Search for the cell housing the specified text and yield its (x, y) center coordinate. 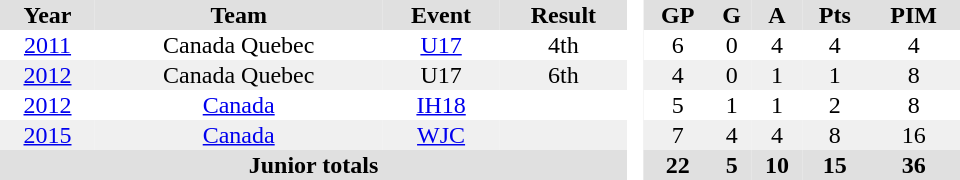
7 (678, 135)
2 (834, 105)
IH18 (440, 105)
6 (678, 45)
WJC (440, 135)
GP (678, 15)
Team (238, 15)
A (777, 15)
Junior totals (314, 165)
2015 (48, 135)
15 (834, 165)
2011 (48, 45)
Pts (834, 15)
16 (914, 135)
Year (48, 15)
G (731, 15)
4th (564, 45)
36 (914, 165)
6th (564, 75)
10 (777, 165)
PIM (914, 15)
22 (678, 165)
Event (440, 15)
Result (564, 15)
